Output the [X, Y] coordinate of the center of the cell containing the given text.  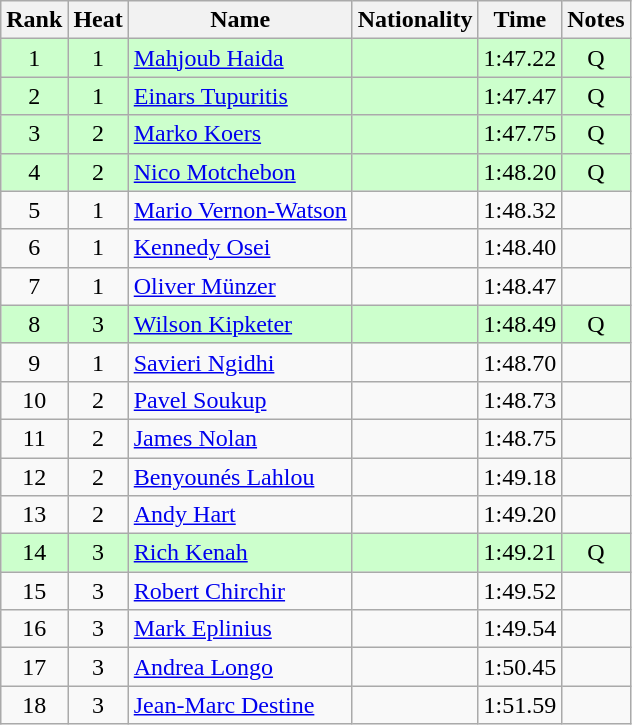
1:48.47 [520, 286]
4 [34, 172]
7 [34, 286]
14 [34, 553]
10 [34, 400]
Jean-Marc Destine [240, 705]
8 [34, 324]
1:48.70 [520, 362]
1:49.18 [520, 477]
Pavel Soukup [240, 400]
Andrea Longo [240, 667]
1:48.40 [520, 248]
Nico Motchebon [240, 172]
Rich Kenah [240, 553]
9 [34, 362]
Robert Chirchir [240, 591]
1:51.59 [520, 705]
Notes [596, 20]
1:49.54 [520, 629]
1:48.32 [520, 210]
Marko Koers [240, 134]
1:47.47 [520, 96]
1:47.75 [520, 134]
1:48.75 [520, 438]
1:49.20 [520, 515]
5 [34, 210]
Mahjoub Haida [240, 58]
1:49.52 [520, 591]
16 [34, 629]
1:49.21 [520, 553]
Mark Eplinius [240, 629]
Andy Hart [240, 515]
Benyounés Lahlou [240, 477]
Oliver Münzer [240, 286]
1:48.20 [520, 172]
James Nolan [240, 438]
Wilson Kipketer [240, 324]
Kennedy Osei [240, 248]
Savieri Ngidhi [240, 362]
1:48.49 [520, 324]
1:47.22 [520, 58]
Name [240, 20]
Mario Vernon-Watson [240, 210]
1:50.45 [520, 667]
Rank [34, 20]
Nationality [415, 20]
17 [34, 667]
Heat [98, 20]
13 [34, 515]
6 [34, 248]
11 [34, 438]
12 [34, 477]
18 [34, 705]
Time [520, 20]
15 [34, 591]
Einars Tupuritis [240, 96]
1:48.73 [520, 400]
